Detect which cell encompasses the target text, then output its (X, Y) center coordinate. 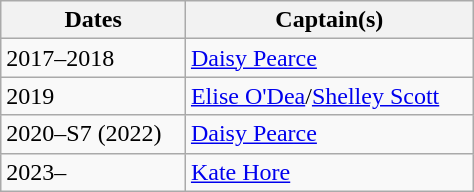
Captain(s) (329, 20)
2023– (94, 172)
Dates (94, 20)
2019 (94, 96)
Kate Hore (329, 172)
2017–2018 (94, 58)
Elise O'Dea/Shelley Scott (329, 96)
2020–S7 (2022) (94, 134)
